Pinpoint the cell where the given text exists, returning its (X, Y) midpoint coordinate. 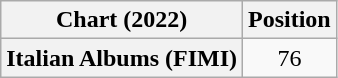
Italian Albums (FIMI) (122, 58)
76 (290, 58)
Position (290, 20)
Chart (2022) (122, 20)
